Pinpoint the cell where the given text exists, returning its (x, y) midpoint coordinate. 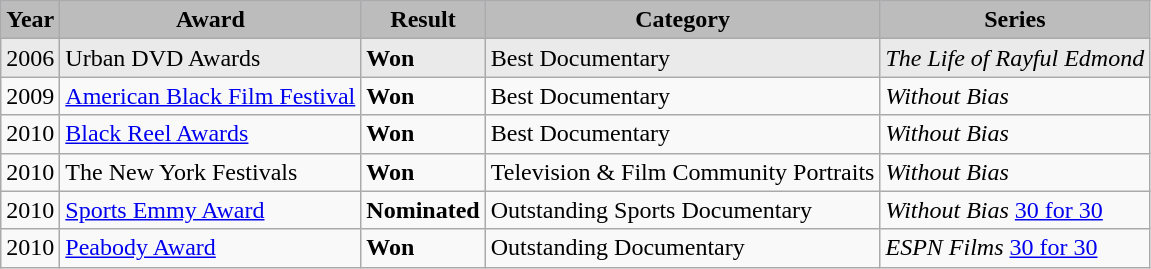
2009 (30, 96)
Sports Emmy Award (210, 210)
Outstanding Sports Documentary (682, 210)
Nominated (423, 210)
Peabody Award (210, 248)
Without Bias 30 for 30 (1015, 210)
Year (30, 20)
Result (423, 20)
Black Reel Awards (210, 134)
American Black Film Festival (210, 96)
2006 (30, 58)
Award (210, 20)
Television & Film Community Portraits (682, 172)
The Life of Rayful Edmond (1015, 58)
Series (1015, 20)
ESPN Films 30 for 30 (1015, 248)
The New York Festivals (210, 172)
Urban DVD Awards (210, 58)
Outstanding Documentary (682, 248)
Category (682, 20)
